Capture the cell that displays the provided text and extract its (X, Y) central coordinate. 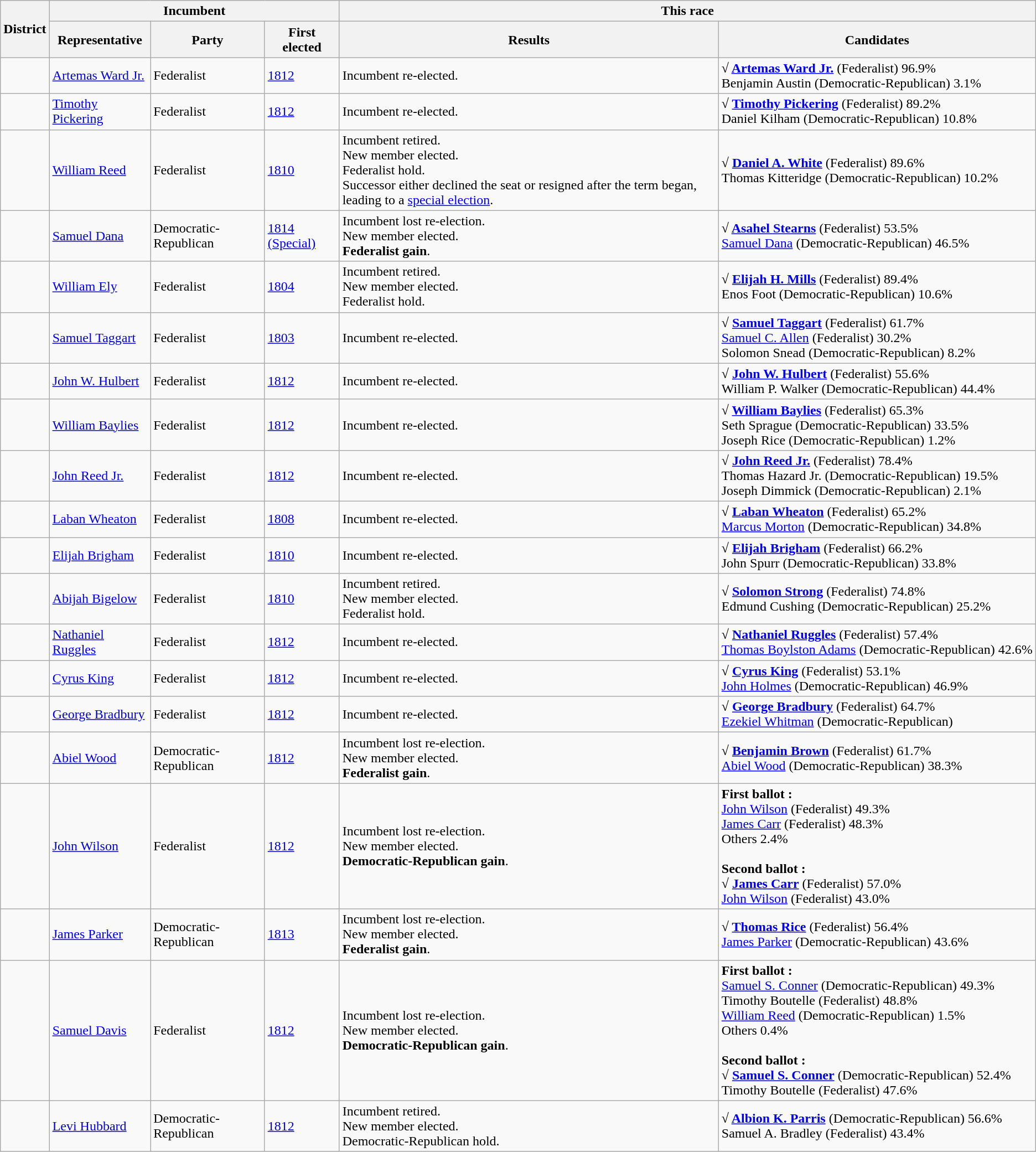
√ Benjamin Brown (Federalist) 61.7%Abiel Wood (Democratic-Republican) 38.3% (877, 758)
Abiel Wood (100, 758)
1814 (Special) (302, 236)
1813 (302, 934)
Samuel Dana (100, 236)
√ Albion K. Parris (Democratic-Republican) 56.6%Samuel A. Bradley (Federalist) 43.4% (877, 1126)
George Bradbury (100, 714)
William Ely (100, 287)
Results (529, 40)
John Reed Jr. (100, 476)
Samuel Davis (100, 1030)
John Wilson (100, 846)
√ Timothy Pickering (Federalist) 89.2%Daniel Kilham (Democratic-Republican) 10.8% (877, 112)
Incumbent (194, 11)
√ Cyrus King (Federalist) 53.1%John Holmes (Democratic-Republican) 46.9% (877, 679)
William Reed (100, 170)
This race (687, 11)
√ John Reed Jr. (Federalist) 78.4%Thomas Hazard Jr. (Democratic-Republican) 19.5%Joseph Dimmick (Democratic-Republican) 2.1% (877, 476)
Abijah Bigelow (100, 599)
√ Thomas Rice (Federalist) 56.4%James Parker (Democratic-Republican) 43.6% (877, 934)
Nathaniel Ruggles (100, 642)
William Baylies (100, 425)
Party (208, 40)
Timothy Pickering (100, 112)
√ Elijah Brigham (Federalist) 66.2%John Spurr (Democratic-Republican) 33.8% (877, 555)
√ Samuel Taggart (Federalist) 61.7%Samuel C. Allen (Federalist) 30.2%Solomon Snead (Democratic-Republican) 8.2% (877, 338)
Representative (100, 40)
√ Elijah H. Mills (Federalist) 89.4%Enos Foot (Democratic-Republican) 10.6% (877, 287)
√ Daniel A. White (Federalist) 89.6%Thomas Kitteridge (Democratic-Republican) 10.2% (877, 170)
√ Nathaniel Ruggles (Federalist) 57.4%Thomas Boylston Adams (Democratic-Republican) 42.6% (877, 642)
Artemas Ward Jr. (100, 75)
1803 (302, 338)
√ Asahel Stearns (Federalist) 53.5%Samuel Dana (Democratic-Republican) 46.5% (877, 236)
1808 (302, 519)
√ John W. Hulbert (Federalist) 55.6%William P. Walker (Democratic-Republican) 44.4% (877, 381)
√ William Baylies (Federalist) 65.3%Seth Sprague (Democratic-Republican) 33.5%Joseph Rice (Democratic-Republican) 1.2% (877, 425)
First elected (302, 40)
Cyrus King (100, 679)
√ George Bradbury (Federalist) 64.7%Ezekiel Whitman (Democratic-Republican) (877, 714)
Incumbent retired.New member elected.Democratic-Republican hold. (529, 1126)
Laban Wheaton (100, 519)
Levi Hubbard (100, 1126)
James Parker (100, 934)
√ Laban Wheaton (Federalist) 65.2%Marcus Morton (Democratic-Republican) 34.8% (877, 519)
John W. Hulbert (100, 381)
Elijah Brigham (100, 555)
Candidates (877, 40)
1804 (302, 287)
Samuel Taggart (100, 338)
√ Solomon Strong (Federalist) 74.8%Edmund Cushing (Democratic-Republican) 25.2% (877, 599)
√ Artemas Ward Jr. (Federalist) 96.9%Benjamin Austin (Democratic-Republican) 3.1% (877, 75)
District (25, 29)
